Determine the (X, Y) coordinate at the center of the cell enclosing the given text.  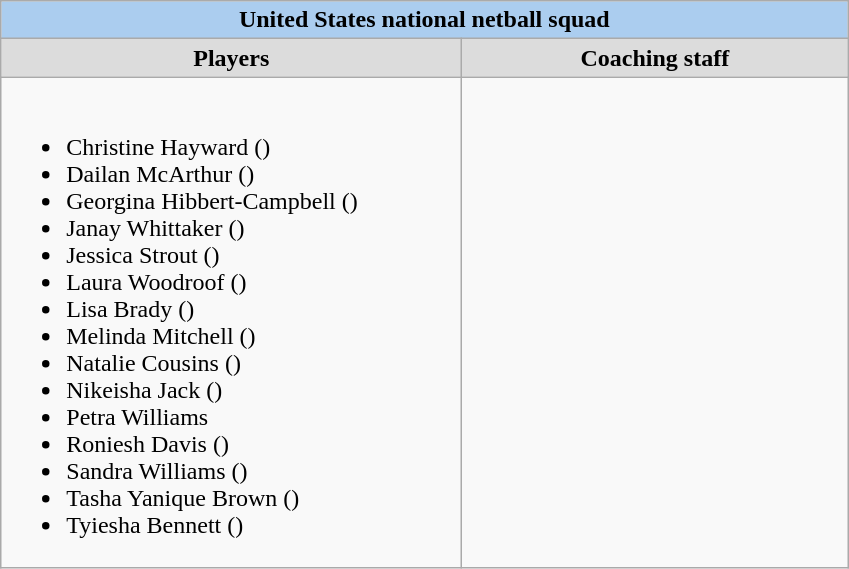
Coaching staff (655, 58)
United States national netball squad (424, 20)
Players (232, 58)
